Search for the cell housing the specified text and yield its [X, Y] center coordinate. 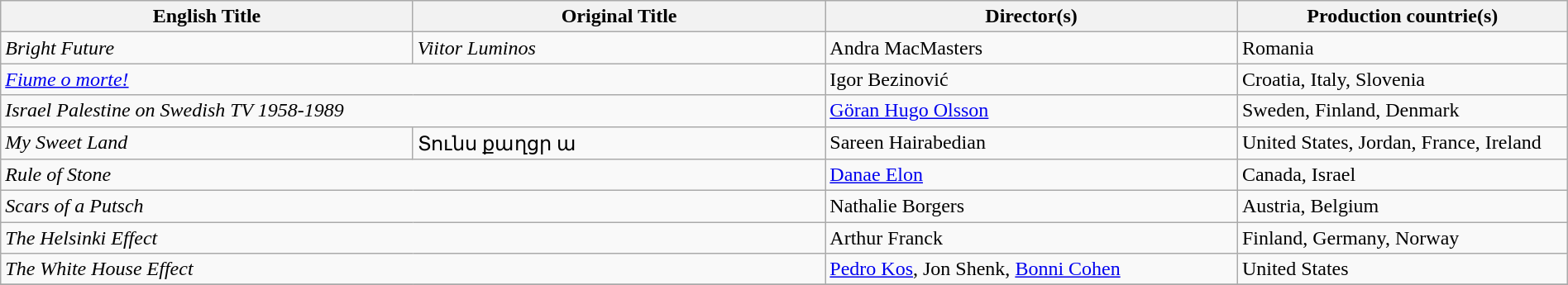
Original Title [619, 17]
Sweden, Finland, Denmark [1403, 111]
Danae Elon [1032, 175]
Finland, Germany, Norway [1403, 238]
English Title [207, 17]
Nathalie Borgers [1032, 207]
The Helsinki Effect [414, 238]
Croatia, Italy, Slovenia [1403, 79]
Austria, Belgium [1403, 207]
Fiume o morte! [414, 79]
Director(s) [1032, 17]
The White House Effect [414, 269]
Israel Palestine on Swedish TV 1958-1989 [414, 111]
Canada, Israel [1403, 175]
Pedro Kos, Jon Shenk, Bonni Cohen [1032, 269]
Bright Future [207, 48]
Rule of Stone [414, 175]
My Sweet Land [207, 143]
Göran Hugo Olsson [1032, 111]
Production countrie(s) [1403, 17]
Igor Bezinović [1032, 79]
Տունս քաղցր ա [619, 143]
Romania [1403, 48]
United States [1403, 269]
Sareen Hairabedian [1032, 143]
Viitor Luminos [619, 48]
Scars of a Putsch [414, 207]
Andra MacMasters [1032, 48]
United States, Jordan, France, Ireland [1403, 143]
Arthur Franck [1032, 238]
